Output the (X, Y) coordinate of the center of the cell containing the given text.  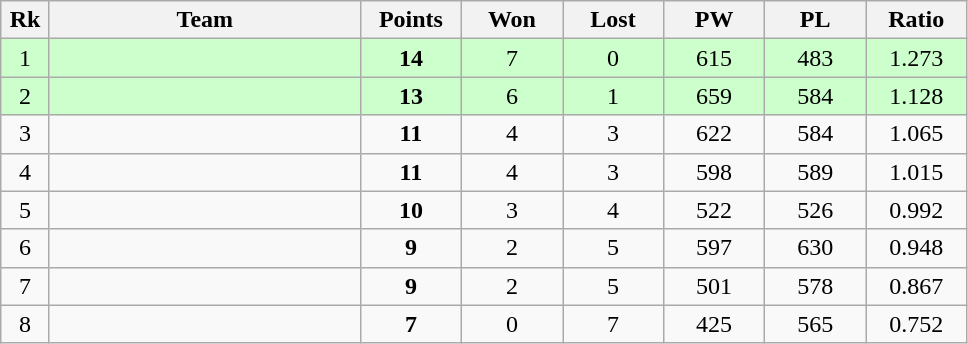
Ratio (916, 20)
13 (410, 96)
501 (714, 286)
1.015 (916, 172)
565 (816, 324)
8 (26, 324)
615 (714, 58)
Team (204, 20)
PW (714, 20)
0.992 (916, 210)
659 (714, 96)
0.948 (916, 248)
1.128 (916, 96)
Points (410, 20)
PL (816, 20)
1.065 (916, 134)
10 (410, 210)
597 (714, 248)
522 (714, 210)
578 (816, 286)
14 (410, 58)
Lost (612, 20)
622 (714, 134)
483 (816, 58)
0.867 (916, 286)
425 (714, 324)
526 (816, 210)
0.752 (916, 324)
Won (512, 20)
598 (714, 172)
589 (816, 172)
Rk (26, 20)
630 (816, 248)
1.273 (916, 58)
